Pinpoint the cell where the given text exists, returning its [X, Y] midpoint coordinate. 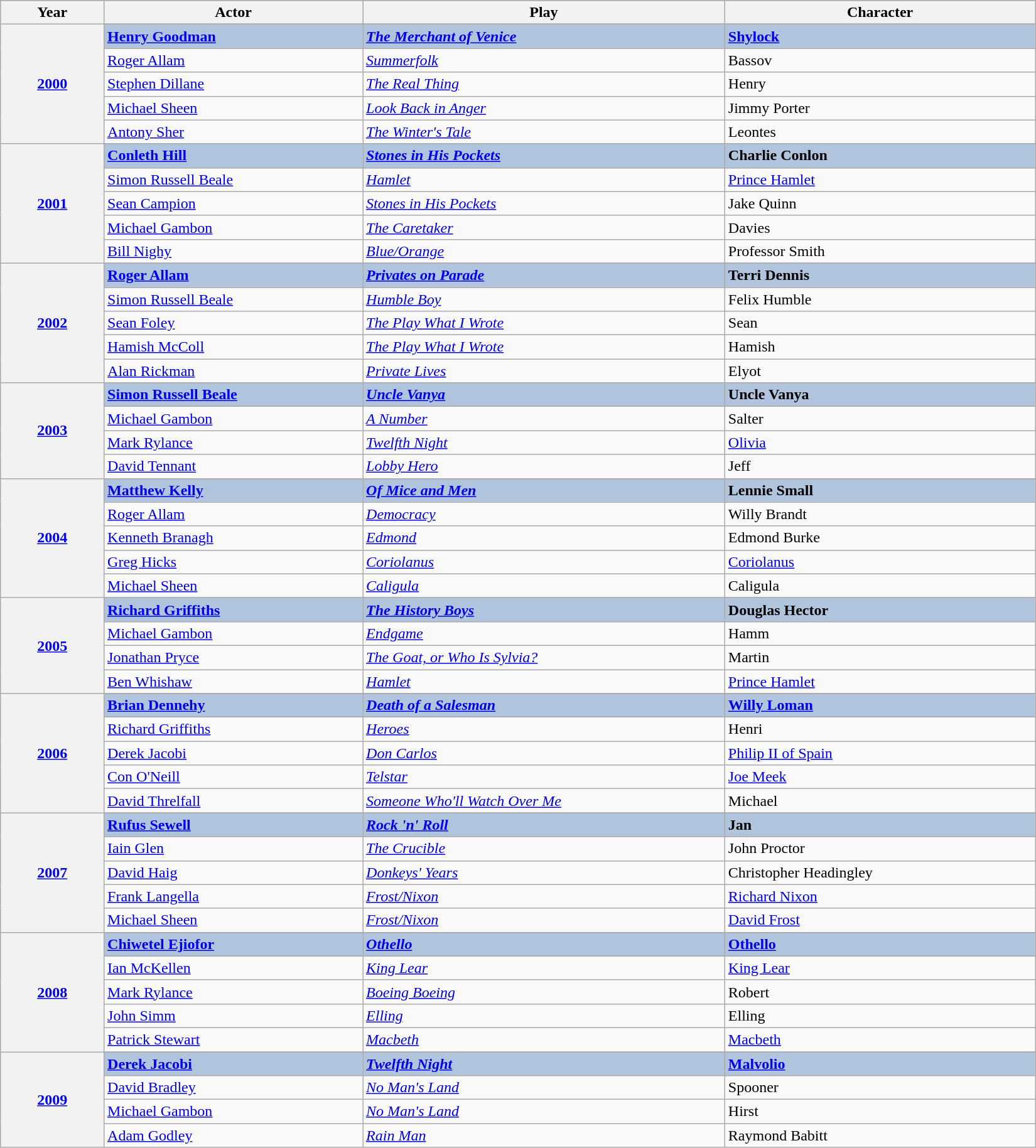
Look Back in Anger [544, 108]
Davies [880, 227]
The Winter's Tale [544, 132]
2001 [53, 203]
Jan [880, 825]
Bassov [880, 60]
Ben Whishaw [234, 681]
2004 [53, 538]
Olivia [880, 443]
Endgame [544, 633]
Alan Rickman [234, 371]
Henry Goodman [234, 36]
Death of a Salesman [544, 705]
Democracy [544, 514]
Raymond Babitt [880, 1135]
Hamish [880, 347]
Year [53, 13]
Douglas Hector [880, 609]
Actor [234, 13]
Malvolio [880, 1064]
David Tennant [234, 466]
Sean [880, 323]
Martin [880, 657]
Rock 'n' Roll [544, 825]
Salter [880, 419]
Joe Meek [880, 777]
The Caretaker [544, 227]
Private Lives [544, 371]
Lennie Small [880, 490]
Christopher Headingley [880, 872]
David Threlfall [234, 801]
Hirst [880, 1112]
Of Mice and Men [544, 490]
Robert [880, 992]
2007 [53, 872]
2000 [53, 84]
Frank Langella [234, 896]
Philip II of Spain [880, 753]
Terri Dennis [880, 275]
Professor Smith [880, 251]
Jimmy Porter [880, 108]
Stephen Dillane [234, 84]
Chiwetel Ejiofor [234, 944]
Telstar [544, 777]
John Simm [234, 1016]
John Proctor [880, 849]
Spooner [880, 1088]
Greg Hicks [234, 562]
Elyot [880, 371]
2002 [53, 323]
The Goat, or Who Is Sylvia? [544, 657]
David Frost [880, 920]
Don Carlos [544, 753]
Hamm [880, 633]
Matthew Kelly [234, 490]
Rufus Sewell [234, 825]
Antony Sher [234, 132]
Patrick Stewart [234, 1039]
David Bradley [234, 1088]
The Crucible [544, 849]
Rain Man [544, 1135]
Humble Boy [544, 299]
Edmond [544, 538]
Edmond Burke [880, 538]
Felix Humble [880, 299]
Sean Foley [234, 323]
Willy Loman [880, 705]
David Haig [234, 872]
Leontes [880, 132]
2009 [53, 1100]
Summerfolk [544, 60]
A Number [544, 419]
Play [544, 13]
Heroes [544, 729]
Jake Quinn [880, 203]
Lobby Hero [544, 466]
Character [880, 13]
Con O'Neill [234, 777]
The Merchant of Venice [544, 36]
The Real Thing [544, 84]
Michael [880, 801]
Conleth Hill [234, 156]
Henri [880, 729]
Ian McKellen [234, 968]
2005 [53, 645]
2003 [53, 431]
Hamish McColl [234, 347]
Brian Dennehy [234, 705]
2008 [53, 992]
The History Boys [544, 609]
Boeing Boeing [544, 992]
Henry [880, 84]
Jeff [880, 466]
Shylock [880, 36]
Donkeys' Years [544, 872]
Someone Who'll Watch Over Me [544, 801]
Willy Brandt [880, 514]
Jonathan Pryce [234, 657]
Blue/Orange [544, 251]
2006 [53, 753]
Adam Godley [234, 1135]
Kenneth Branagh [234, 538]
Charlie Conlon [880, 156]
Privates on Parade [544, 275]
Iain Glen [234, 849]
Sean Campion [234, 203]
Richard Nixon [880, 896]
Bill Nighy [234, 251]
